Identify which cell holds the provided text, then report its [x, y] central coordinate. 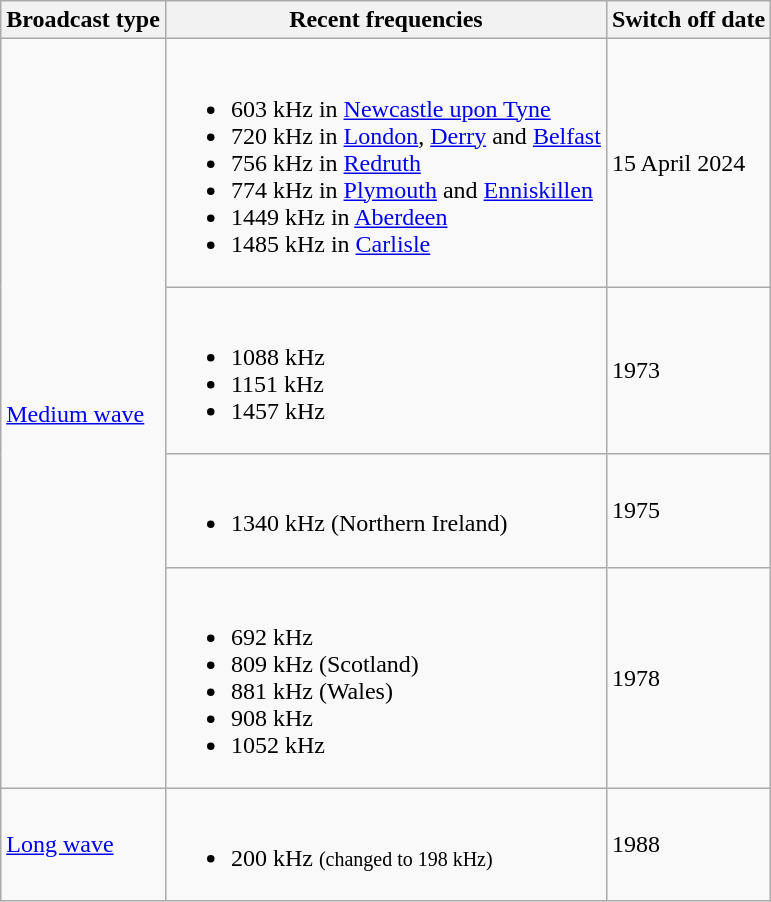
200 kHz (changed to 198 kHz) [386, 844]
1973 [688, 370]
Long wave [84, 844]
692 kHz809 kHz (Scotland)881 kHz (Wales)908 kHz1052 kHz [386, 678]
1978 [688, 678]
Switch off date [688, 20]
1975 [688, 510]
Broadcast type [84, 20]
1088 kHz1151 kHz1457 kHz [386, 370]
Medium wave [84, 414]
15 April 2024 [688, 163]
1340 kHz (Northern Ireland) [386, 510]
Recent frequencies [386, 20]
1988 [688, 844]
